Scan for the cell matching the given text and deliver its (x, y) coordinate at center. 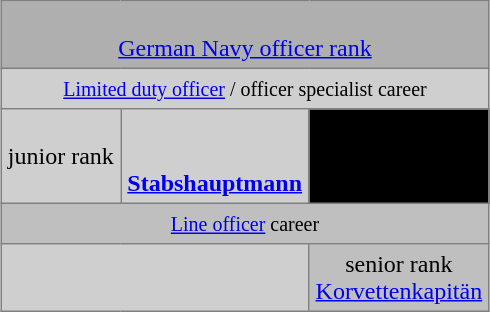
Limited duty officer / officer specialist career (245, 88)
junior rank (60, 156)
German Navy officer rank (245, 35)
Line officer career (245, 223)
Stabshauptmann (215, 156)
senior rankKorvettenkapitän (399, 278)
end of career (399, 156)
